Pinpoint the cell where the given text exists, returning its (x, y) midpoint coordinate. 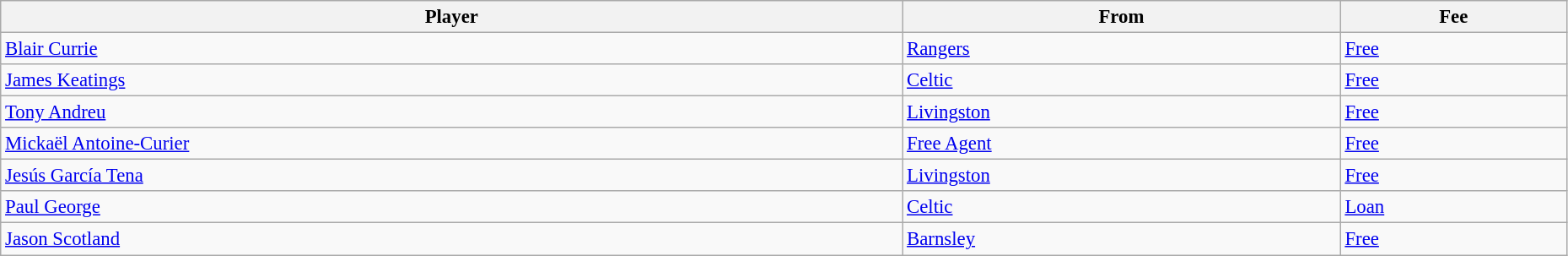
Blair Currie (452, 49)
Paul George (452, 207)
Barnsley (1122, 239)
Rangers (1122, 49)
Jesús García Tena (452, 176)
From (1122, 17)
James Keatings (452, 80)
Mickaël Antoine-Curier (452, 144)
Tony Andreu (452, 112)
Fee (1453, 17)
Free Agent (1122, 144)
Player (452, 17)
Loan (1453, 207)
Jason Scotland (452, 239)
